Locate the cell with the specified text and output its [x, y] center coordinate. 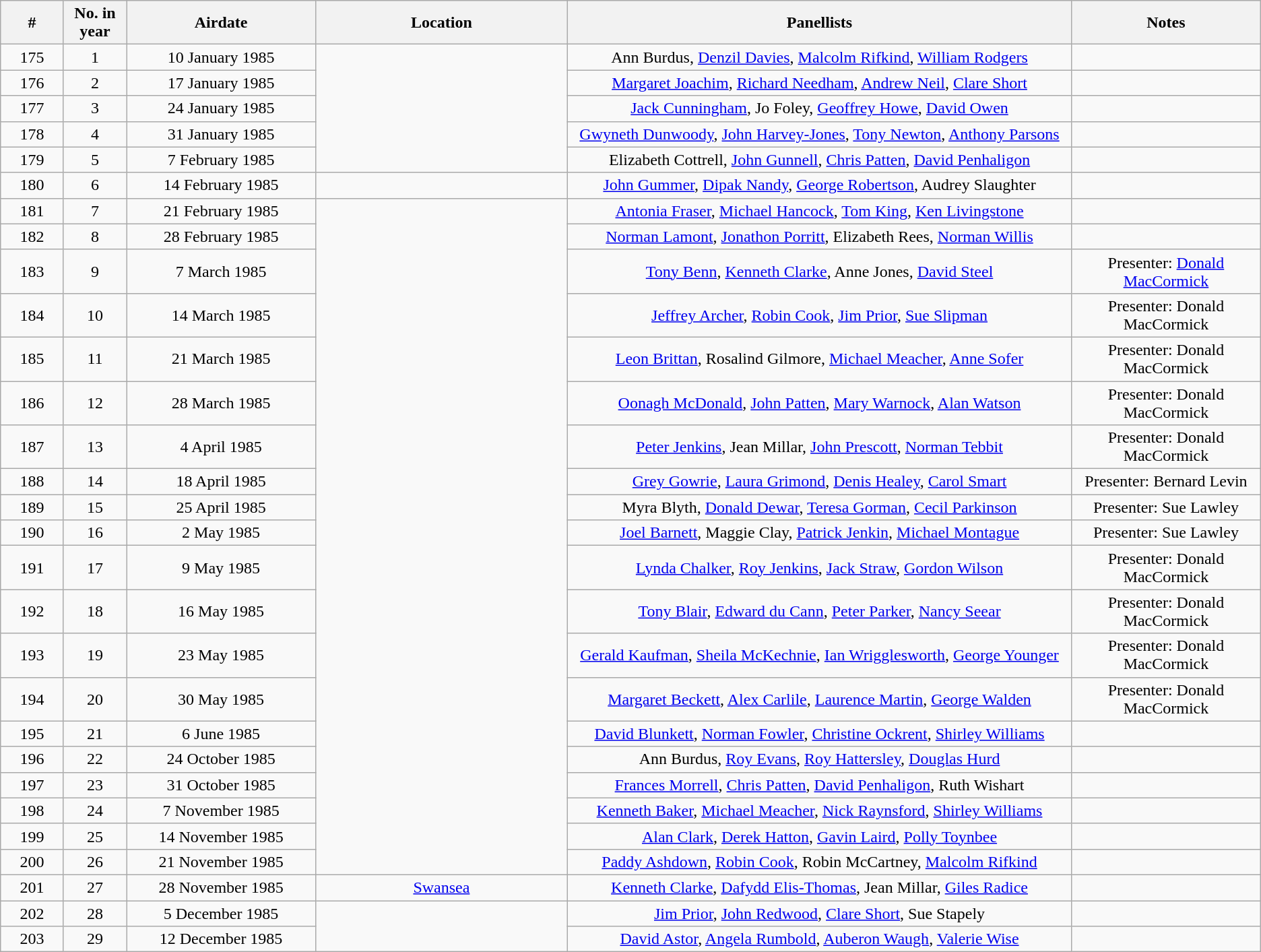
Kenneth Baker, Michael Meacher, Nick Raynsford, Shirley Williams [819, 811]
Norman Lamont, Jonathon Porritt, Elizabeth Rees, Norman Willis [819, 236]
18 April 1985 [221, 482]
5 December 1985 [221, 913]
202 [32, 913]
18 [95, 612]
Jim Prior, John Redwood, Clare Short, Sue Stapely [819, 913]
200 [32, 862]
194 [32, 699]
Ann Burdus, Denzil Davies, Malcolm Rifkind, William Rodgers [819, 57]
183 [32, 271]
31 October 1985 [221, 785]
198 [32, 811]
178 [32, 134]
30 May 1985 [221, 699]
Margaret Joachim, Richard Needham, Andrew Neil, Clare Short [819, 83]
7 November 1985 [221, 811]
22 [95, 759]
5 [95, 160]
24 October 1985 [221, 759]
12 December 1985 [221, 939]
Lynda Chalker, Roy Jenkins, Jack Straw, Gordon Wilson [819, 567]
195 [32, 734]
Margaret Beckett, Alex Carlile, Laurence Martin, George Walden [819, 699]
Grey Gowrie, Laura Grimond, Denis Healey, Carol Smart [819, 482]
Gerald Kaufman, Sheila McKechnie, Ian Wrigglesworth, George Younger [819, 655]
190 [32, 533]
No. in year [95, 23]
David Astor, Angela Rumbold, Auberon Waugh, Valerie Wise [819, 939]
8 [95, 236]
Joel Barnett, Maggie Clay, Patrick Jenkin, Michael Montague [819, 533]
4 April 1985 [221, 447]
Alan Clark, Derek Hatton, Gavin Laird, Polly Toynbee [819, 836]
15 [95, 507]
Ann Burdus, Roy Evans, Roy Hattersley, Douglas Hurd [819, 759]
14 March 1985 [221, 315]
177 [32, 108]
29 [95, 939]
1 [95, 57]
181 [32, 211]
Myra Blyth, Donald Dewar, Teresa Gorman, Cecil Parkinson [819, 507]
14 [95, 482]
176 [32, 83]
23 May 1985 [221, 655]
4 [95, 134]
19 [95, 655]
9 May 1985 [221, 567]
196 [32, 759]
Notes [1167, 23]
175 [32, 57]
201 [32, 887]
7 March 1985 [221, 271]
9 [95, 271]
179 [32, 160]
197 [32, 785]
21 [95, 734]
24 [95, 811]
199 [32, 836]
6 June 1985 [221, 734]
7 February 1985 [221, 160]
7 [95, 211]
14 November 1985 [221, 836]
17 [95, 567]
21 March 1985 [221, 358]
16 [95, 533]
2 May 1985 [221, 533]
Peter Jenkins, Jean Millar, John Prescott, Norman Tebbit [819, 447]
27 [95, 887]
13 [95, 447]
Tony Blair, Edward du Cann, Peter Parker, Nancy Seear [819, 612]
182 [32, 236]
203 [32, 939]
Leon Brittan, Rosalind Gilmore, Michael Meacher, Anne Sofer [819, 358]
185 [32, 358]
17 January 1985 [221, 83]
20 [95, 699]
25 April 1985 [221, 507]
23 [95, 785]
180 [32, 185]
Tony Benn, Kenneth Clarke, Anne Jones, David Steel [819, 271]
28 November 1985 [221, 887]
192 [32, 612]
3 [95, 108]
21 November 1985 [221, 862]
David Blunkett, Norman Fowler, Christine Ockrent, Shirley Williams [819, 734]
Airdate [221, 23]
Swansea [441, 887]
28 March 1985 [221, 403]
Gwyneth Dunwoody, John Harvey-Jones, Tony Newton, Anthony Parsons [819, 134]
Kenneth Clarke, Dafydd Elis-Thomas, Jean Millar, Giles Radice [819, 887]
Frances Morrell, Chris Patten, David Penhaligon, Ruth Wishart [819, 785]
10 January 1985 [221, 57]
12 [95, 403]
188 [32, 482]
Elizabeth Cottrell, John Gunnell, Chris Patten, David Penhaligon [819, 160]
6 [95, 185]
Jeffrey Archer, Robin Cook, Jim Prior, Sue Slipman [819, 315]
Oonagh McDonald, John Patten, Mary Warnock, Alan Watson [819, 403]
Jack Cunningham, Jo Foley, Geoffrey Howe, David Owen [819, 108]
193 [32, 655]
Panellists [819, 23]
11 [95, 358]
Location [441, 23]
25 [95, 836]
14 February 1985 [221, 185]
Presenter: Bernard Levin [1167, 482]
21 February 1985 [221, 211]
26 [95, 862]
Antonia Fraser, Michael Hancock, Tom King, Ken Livingstone [819, 211]
189 [32, 507]
191 [32, 567]
John Gummer, Dipak Nandy, George Robertson, Audrey Slaughter [819, 185]
186 [32, 403]
Paddy Ashdown, Robin Cook, Robin McCartney, Malcolm Rifkind [819, 862]
28 [95, 913]
16 May 1985 [221, 612]
24 January 1985 [221, 108]
28 February 1985 [221, 236]
10 [95, 315]
2 [95, 83]
31 January 1985 [221, 134]
187 [32, 447]
# [32, 23]
184 [32, 315]
